For the text-containing cell, return its midpoint in [x, y] coordinate format. 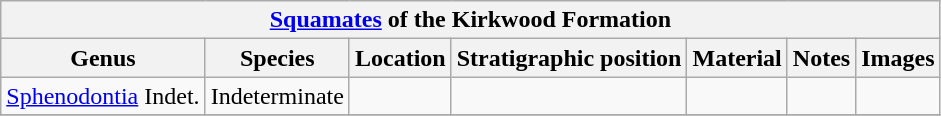
Material [737, 58]
Location [400, 58]
Sphenodontia Indet. [103, 96]
Indeterminate [277, 96]
Stratigraphic position [569, 58]
Squamates of the Kirkwood Formation [470, 20]
Images [898, 58]
Species [277, 58]
Notes [821, 58]
Genus [103, 58]
